Provide the (X, Y) coordinate of the cell's center where the given text is located.  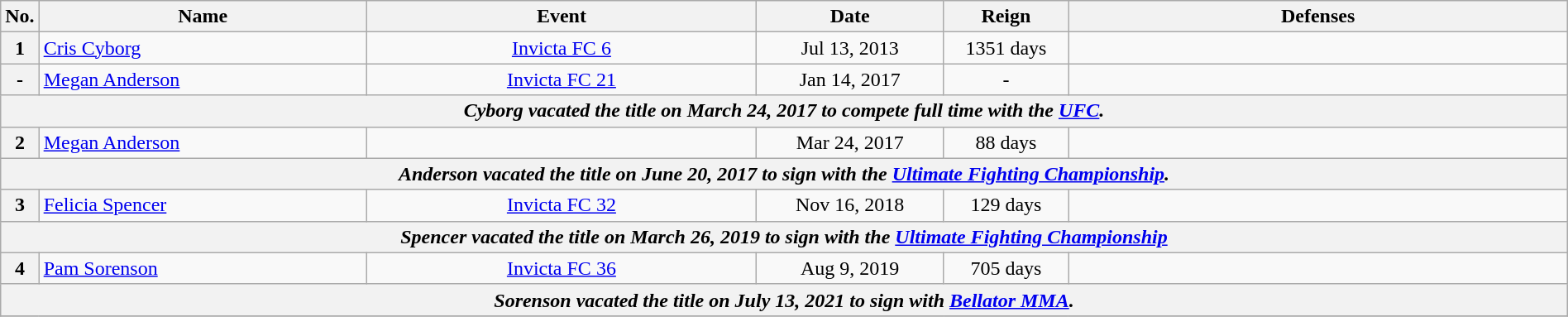
4 (20, 268)
Anderson vacated the title on June 20, 2017 to sign with the Ultimate Fighting Championship. (784, 174)
Event (561, 17)
Jul 13, 2013 (850, 48)
1 (20, 48)
Aug 9, 2019 (850, 268)
Invicta FC 21 (561, 79)
Jan 14, 2017 (850, 79)
Invicta FC 32 (561, 205)
Defenses (1318, 17)
3 (20, 205)
Spencer vacated the title on March 26, 2019 to sign with the Ultimate Fighting Championship (784, 237)
Nov 16, 2018 (850, 205)
Pam Sorenson (203, 268)
No. (20, 17)
Invicta FC 36 (561, 268)
129 days (1006, 205)
1351 days (1006, 48)
Reign (1006, 17)
Date (850, 17)
Cyborg vacated the title on March 24, 2017 to compete full time with the UFC. (784, 111)
2 (20, 142)
Felicia Spencer (203, 205)
Invicta FC 6 (561, 48)
88 days (1006, 142)
Sorenson vacated the title on July 13, 2021 to sign with Bellator MMA. (784, 300)
Cris Cyborg (203, 48)
Mar 24, 2017 (850, 142)
705 days (1006, 268)
Name (203, 17)
